From the cell containing the given text, extract its center point as (X, Y) coordinate. 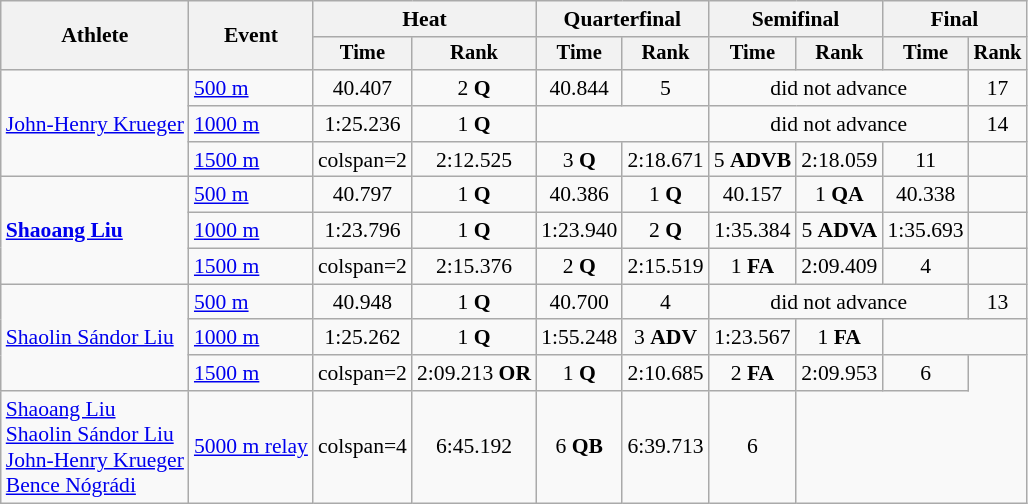
2:10.685 (665, 373)
1:25.236 (362, 124)
40.948 (362, 302)
Athlete (95, 36)
5 ADVB (752, 160)
2:09.953 (839, 373)
1:35.693 (925, 231)
3 Q (579, 160)
2:12.525 (474, 160)
6 QB (579, 447)
2:09.213 OR (474, 373)
1:55.248 (579, 338)
Shaolin Sándor Liu (95, 338)
1:23.796 (362, 231)
colspan=4 (362, 447)
40.797 (362, 195)
Heat (424, 19)
1 QA (839, 195)
40.386 (579, 195)
40.157 (752, 195)
Quarterfinal (622, 19)
Event (251, 36)
40.407 (362, 88)
17 (998, 88)
2:18.059 (839, 160)
1:23.567 (752, 338)
40.700 (579, 302)
5 (665, 88)
6:45.192 (474, 447)
5000 m relay (251, 447)
3 ADV (665, 338)
2:18.671 (665, 160)
11 (925, 160)
40.338 (925, 195)
2:09.409 (839, 267)
Shaoang Liu (95, 230)
John-Henry Krueger (95, 124)
2 FA (752, 373)
1:23.940 (579, 231)
40.844 (579, 88)
2:15.519 (665, 267)
Shaoang LiuShaolin Sándor LiuJohn-Henry KruegerBence Nógrádi (95, 447)
5 ADVA (839, 231)
Final (954, 19)
6:39.713 (665, 447)
13 (998, 302)
2:15.376 (474, 267)
1:35.384 (752, 231)
Semifinal (796, 19)
1:25.262 (362, 338)
14 (998, 124)
